Return [x, y] of the center of cell containing provided text 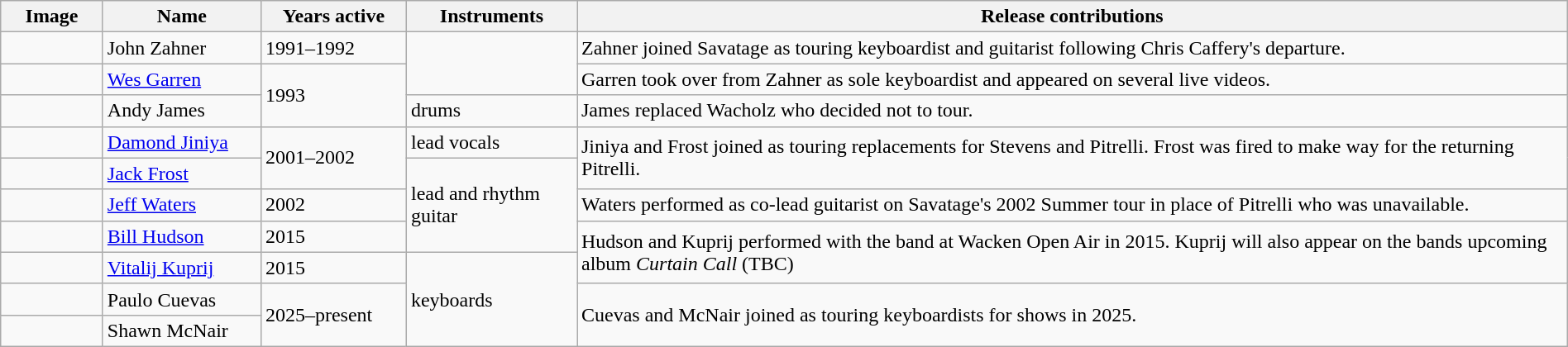
Waters performed as co-lead guitarist on Savatage's 2002 Summer tour in place of Pitrelli who was unavailable. [1073, 205]
drums [491, 111]
Jiniya and Frost joined as touring replacements for Stevens and Pitrelli. Frost was fired to make way for the returning Pitrelli. [1073, 158]
Release contributions [1073, 17]
Wes Garren [182, 79]
Jeff Waters [182, 205]
Name [182, 17]
Years active [333, 17]
2025–present [333, 315]
lead and rhythm guitar [491, 205]
Hudson and Kuprij performed with the band at Wacken Open Air in 2015. Kuprij will also appear on the bands upcoming album Curtain Call (TBC) [1073, 252]
Zahner joined Savatage as touring keyboardist and guitarist following Chris Caffery's departure. [1073, 48]
Garren took over from Zahner as sole keyboardist and appeared on several live videos. [1073, 79]
Shawn McNair [182, 330]
Paulo Cuevas [182, 299]
2002 [333, 205]
John Zahner [182, 48]
Damond Jiniya [182, 142]
Image [52, 17]
2001–2002 [333, 158]
Instruments [491, 17]
Andy James [182, 111]
1991–1992 [333, 48]
Bill Hudson [182, 236]
1993 [333, 95]
lead vocals [491, 142]
keyboards [491, 299]
Jack Frost [182, 173]
Cuevas and McNair joined as touring keyboardists for shows in 2025. [1073, 315]
James replaced Wacholz who decided not to tour. [1073, 111]
Vitalij Kuprij [182, 268]
